Extract the (x, y) coordinate from the center of the cell holding the provided text.  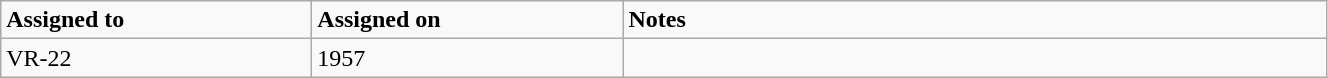
1957 (468, 58)
Assigned to (156, 20)
Assigned on (468, 20)
VR-22 (156, 58)
Notes (975, 20)
